Return [x, y] of the center of cell containing provided text 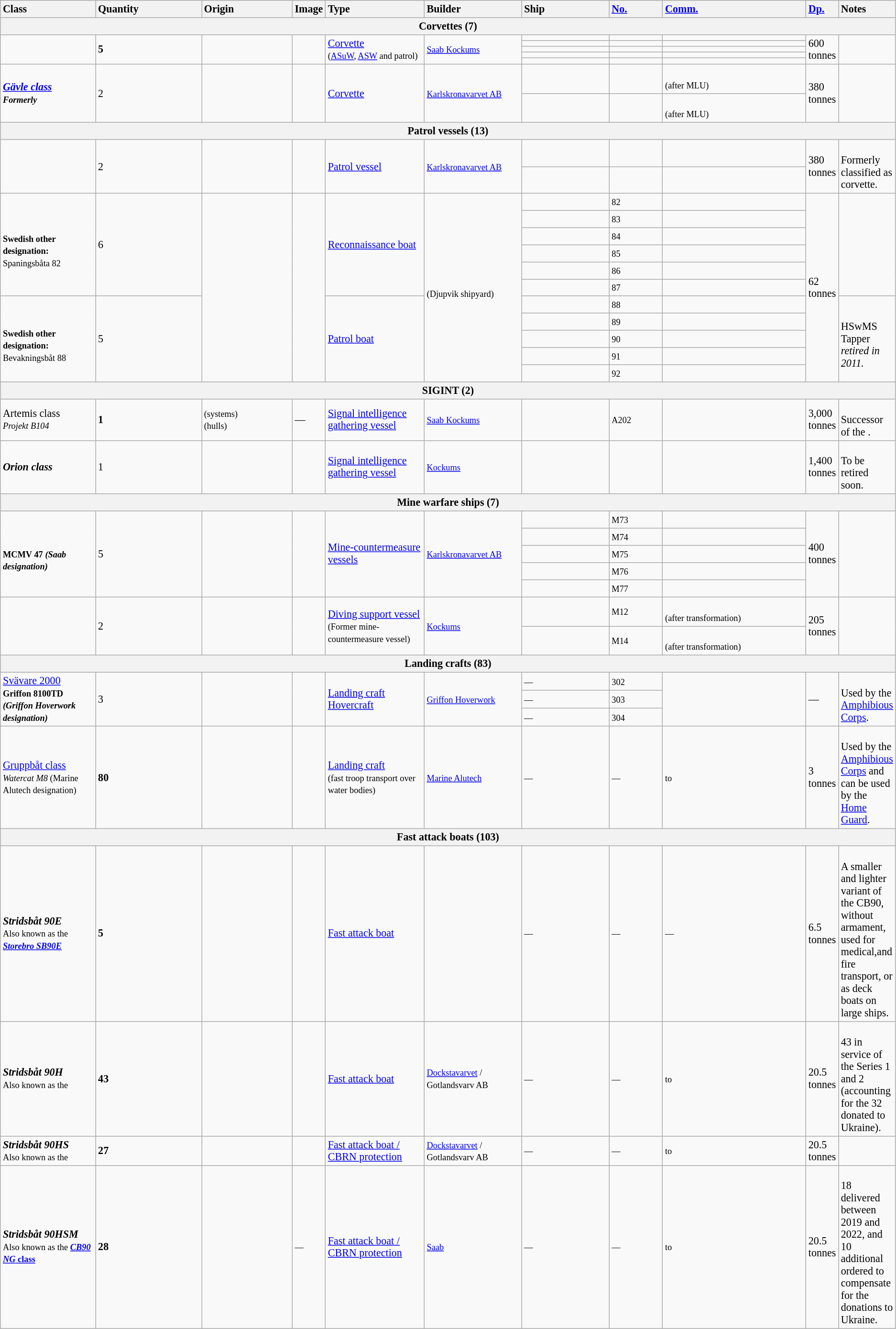
Origin [247, 9]
M73 [636, 520]
Reconnaissance boat [375, 245]
28 [149, 1247]
(Djupvik shipyard) [473, 287]
89 [636, 322]
Artemis classProjekt B104 [48, 420]
Image [309, 9]
400 tonnes [822, 554]
3 tonnes [822, 777]
M14 [636, 641]
Corvette [375, 93]
Mine warfare ships (7) [448, 502]
Patrol vessel [375, 166]
Stridsbåt 90HSMAlso known as the CB90 NG class [48, 1247]
Griffon Hoverwork [473, 699]
86 [636, 270]
Stridsbåt 90HSAlso known as the [48, 1150]
6 [149, 245]
87 [636, 287]
HSwMS Tapper retired in 2011. [867, 338]
M76 [636, 571]
Type [375, 9]
A smaller and lighter variant of the CB90, without armament, used for medical,and fire transport, or as deck boats on large ships. [867, 933]
304 [636, 717]
205 tonnes [822, 626]
SIGINT (2) [448, 390]
(systems) (hulls) [247, 420]
Corvette(ASuW, ASW and patrol) [375, 49]
Swedish other designation: Bevakningsbåt 88 [48, 338]
Saab [473, 1247]
Used by the Amphibious Corps. [867, 699]
Patrol vessels (13) [448, 131]
Quantity [149, 9]
Gävle classFormerly [48, 93]
Swedish other designation: Spaningsbåta 82 [48, 245]
18 delivered between 2019 and 2022, and 10 additional ordered to compensate for the donations to Ukraine. [867, 1247]
To be retired soon. [867, 467]
82 [636, 202]
62 tonnes [822, 287]
84 [636, 236]
Gruppbåt classWatercat M8 (Marine Alutech designation) [48, 777]
Corvettes (7) [448, 26]
Landing craft(fast troop transport over water bodies) [375, 777]
43 in service of the Series 1 and 2 (accounting for the 32 donated to Ukraine). [867, 1078]
88 [636, 305]
3,000 tonnes [822, 420]
27 [149, 1150]
M77 [636, 588]
A202 [636, 420]
Patrol boat [375, 338]
Successor of the . [867, 420]
6.5 tonnes [822, 933]
Used by the Amphibious Corps and can be used by the Home Guard. [867, 777]
302 [636, 681]
43 [149, 1078]
Fast attack boats (103) [448, 837]
Marine Alutech [473, 777]
Stridsbåt 90HAlso known as the [48, 1078]
M75 [636, 554]
80 [149, 777]
90 [636, 339]
Class [48, 9]
Diving support vessel(Former mine-countermeasure vessel) [375, 626]
Orion class [48, 467]
92 [636, 373]
3 [149, 699]
M12 [636, 611]
MCMV 47 (Saab designation) [48, 554]
1,400 tonnes [822, 467]
Builder [473, 9]
Svävare 2000Griffon 8100TD (Griffon Hoverwork designation) [48, 699]
Dp. [822, 9]
91 [636, 356]
Notes [867, 9]
600 tonnes [822, 49]
83 [636, 219]
303 [636, 699]
Ship [565, 9]
Mine-countermeasure vessels [375, 554]
Comm. [734, 9]
Formerly classified as corvette. [867, 166]
Landing craftHovercraft [375, 699]
85 [636, 253]
Stridsbåt 90EAlso known as the Storebro SB90E [48, 933]
Landing crafts (83) [448, 664]
M74 [636, 537]
No. [636, 9]
